Extract the [x, y] coordinate from the center of the cell holding the provided text.  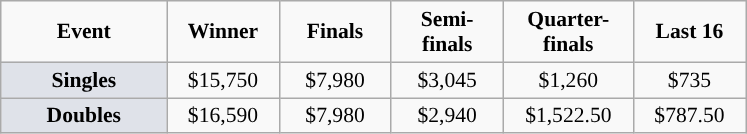
Winner [223, 32]
$787.50 [689, 116]
Last 16 [689, 32]
$735 [689, 80]
Semi-finals [447, 32]
Quarter-finals [568, 32]
$2,940 [447, 116]
$15,750 [223, 80]
Event [84, 32]
$1,522.50 [568, 116]
Doubles [84, 116]
Singles [84, 80]
$16,590 [223, 116]
$3,045 [447, 80]
$1,260 [568, 80]
Finals [335, 32]
